Return [X, Y] of the center of cell containing provided text 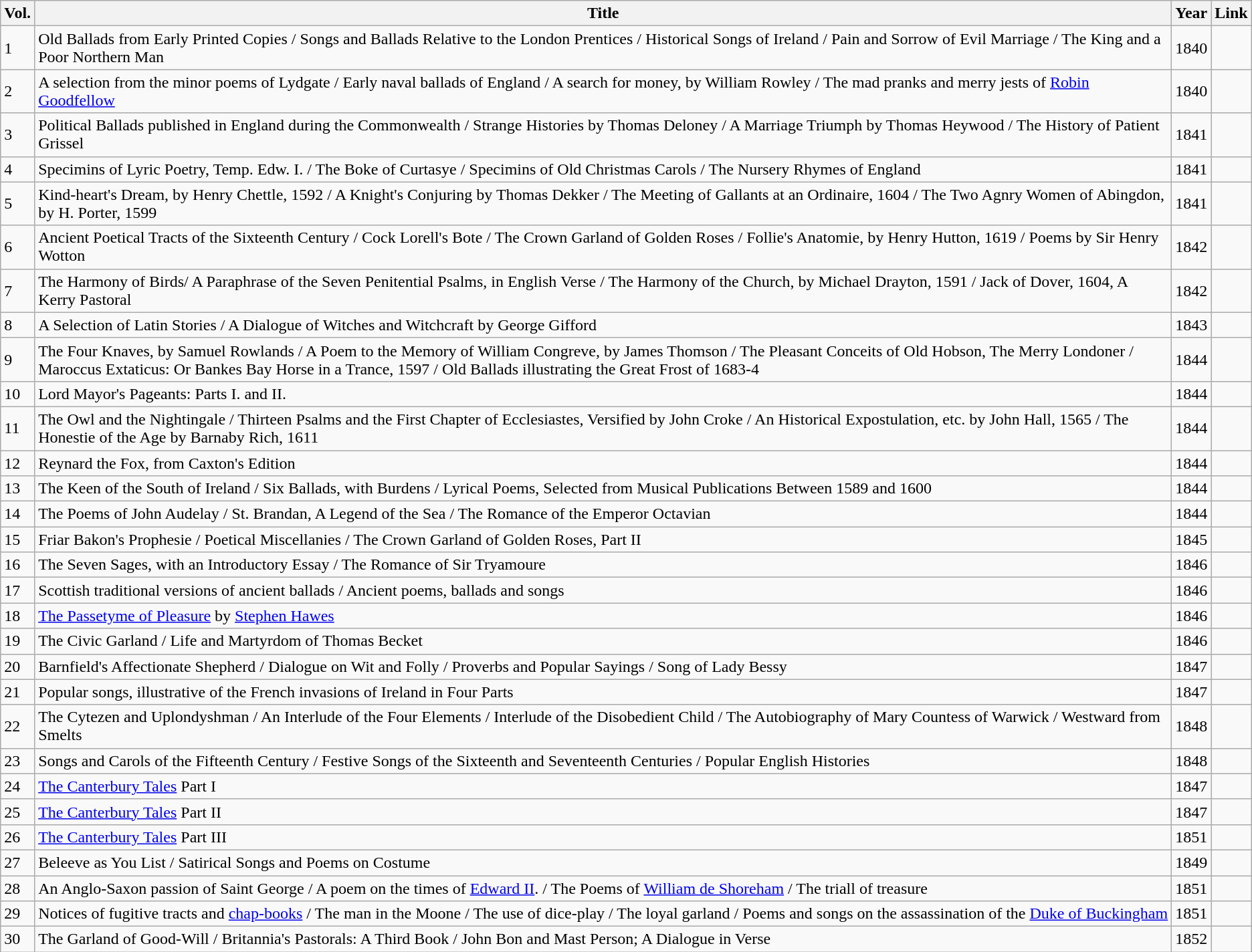
Lord Mayor's Pageants: Parts I. and II. [603, 394]
An Anglo-Saxon passion of Saint George / A poem on the times of Edward II. / The Poems of William de Shoreham / The triall of treasure [603, 888]
12 [17, 463]
1843 [1192, 325]
The Canterbury Tales Part II [603, 812]
23 [17, 761]
Beleeve as You List / Satirical Songs and Poems on Costume [603, 862]
Popular songs, illustrative of the French invasions of Ireland in Four Parts [603, 692]
1845 [1192, 540]
Vol. [17, 13]
A Selection of Latin Stories / A Dialogue of Witches and Witchcraft by George Gifford [603, 325]
Songs and Carols of the Fifteenth Century / Festive Songs of the Sixteenth and Seventeenth Centuries / Popular English Histories [603, 761]
The Canterbury Tales Part III [603, 837]
9 [17, 360]
The Keen of the South of Ireland / Six Ballads, with Burdens / Lyrical Poems, Selected from Musical Publications Between 1589 and 1600 [603, 489]
17 [17, 590]
30 [17, 939]
27 [17, 862]
13 [17, 489]
The Poems of John Audelay / St. Brandan, A Legend of the Sea / The Romance of the Emperor Octavian [603, 514]
21 [17, 692]
7 [17, 290]
15 [17, 540]
16 [17, 565]
Reynard the Fox, from Caxton's Edition [603, 463]
The Garland of Good-Will / Britannia's Pastorals: A Third Book / John Bon and Mast Person; A Dialogue in Verse [603, 939]
11 [17, 428]
6 [17, 247]
1849 [1192, 862]
The Seven Sages, with an Introductory Essay / The Romance of Sir Tryamoure [603, 565]
29 [17, 914]
26 [17, 837]
The Civic Garland / Life and Martyrdom of Thomas Becket [603, 641]
Barnfield's Affectionate Shepherd / Dialogue on Wit and Folly / Proverbs and Popular Sayings / Song of Lady Bessy [603, 667]
Year [1192, 13]
20 [17, 667]
28 [17, 888]
Link [1231, 13]
14 [17, 514]
3 [17, 135]
8 [17, 325]
The Canterbury Tales Part I [603, 786]
22 [17, 726]
25 [17, 812]
18 [17, 616]
24 [17, 786]
Scottish traditional versions of ancient ballads / Ancient poems, ballads and songs [603, 590]
19 [17, 641]
5 [17, 203]
1 [17, 48]
Specimins of Lyric Poetry, Temp. Edw. I. / The Boke of Curtasye / Specimins of Old Christmas Carols / The Nursery Rhymes of England [603, 169]
Friar Bakon's Prophesie / Poetical Miscellanies / The Crown Garland of Golden Roses, Part II [603, 540]
1852 [1192, 939]
10 [17, 394]
4 [17, 169]
Title [603, 13]
The Passetyme of Pleasure by Stephen Hawes [603, 616]
2 [17, 91]
